Pinpoint the cell where the given text exists, returning its (x, y) midpoint coordinate. 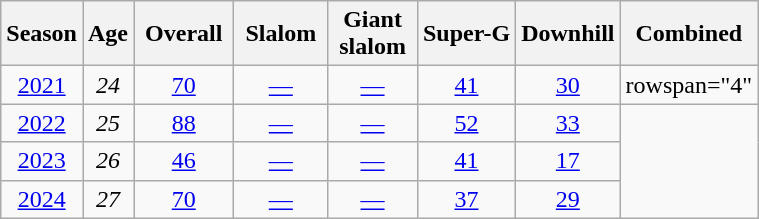
46 (184, 161)
2024 (42, 199)
Giant slalom (373, 34)
27 (108, 199)
30 (568, 85)
17 (568, 161)
29 (568, 199)
52 (466, 123)
Downhill (568, 34)
26 (108, 161)
Super-G (466, 34)
Age (108, 34)
2022 (42, 123)
Slalom (281, 34)
rowspan="4" (689, 85)
2021 (42, 85)
2023 (42, 161)
37 (466, 199)
88 (184, 123)
24 (108, 85)
33 (568, 123)
25 (108, 123)
Overall (184, 34)
Combined (689, 34)
Season (42, 34)
